Return the [x, y] coordinate for the center point of the cell that contains the specified text.  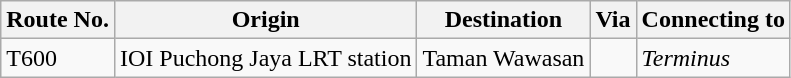
IOI Puchong Jaya LRT station [265, 58]
Route No. [58, 20]
Taman Wawasan [504, 58]
Connecting to [713, 20]
Destination [504, 20]
Terminus [713, 58]
Origin [265, 20]
Via [613, 20]
T600 [58, 58]
